From the cell containing the given text, extract its center point as [x, y] coordinate. 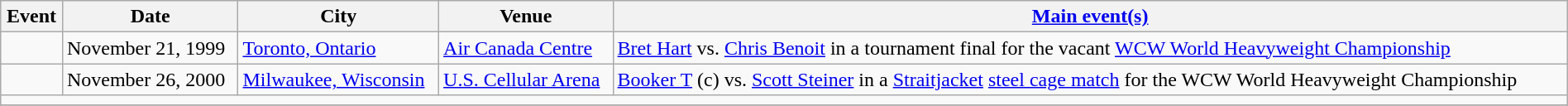
Air Canada Centre [526, 48]
Milwaukee, Wisconsin [339, 79]
Date [151, 17]
Bret Hart vs. Chris Benoit in a tournament final for the vacant WCW World Heavyweight Championship [1090, 48]
Booker T (c) vs. Scott Steiner in a Straitjacket steel cage match for the WCW World Heavyweight Championship [1090, 79]
City [339, 17]
November 21, 1999 [151, 48]
Venue [526, 17]
Event [31, 17]
Toronto, Ontario [339, 48]
U.S. Cellular Arena [526, 79]
November 26, 2000 [151, 79]
Main event(s) [1090, 17]
